Capture the cell that displays the provided text and extract its (x, y) central coordinate. 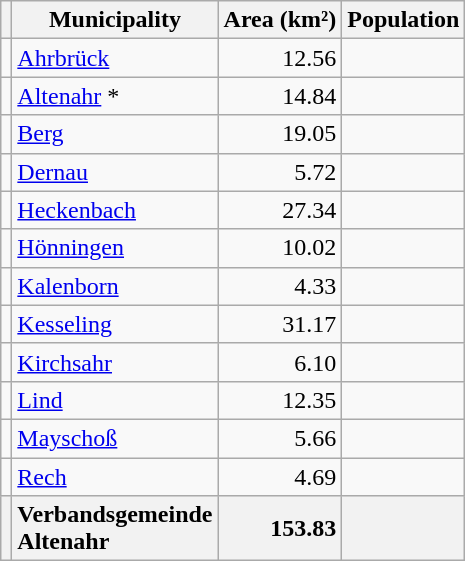
6.10 (280, 362)
Heckenbach (115, 210)
Ahrbrück (115, 58)
5.72 (280, 172)
12.35 (280, 400)
Population (404, 20)
Altenahr * (115, 96)
Mayschoß (115, 438)
Dernau (115, 172)
Lind (115, 400)
5.66 (280, 438)
27.34 (280, 210)
153.83 (280, 528)
19.05 (280, 134)
4.69 (280, 477)
Kesseling (115, 324)
Rech (115, 477)
10.02 (280, 248)
4.33 (280, 286)
Area (km²) (280, 20)
VerbandsgemeindeAltenahr (115, 528)
Hönningen (115, 248)
Municipality (115, 20)
31.17 (280, 324)
Berg (115, 134)
12.56 (280, 58)
14.84 (280, 96)
Kalenborn (115, 286)
Kirchsahr (115, 362)
